Find where the given text appears and provide that cell's center as (x, y) coordinate. 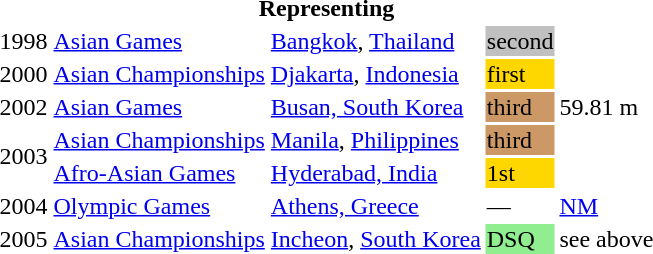
1st (520, 173)
Manila, Philippines (376, 140)
DSQ (520, 239)
Afro-Asian Games (159, 173)
Athens, Greece (376, 206)
second (520, 41)
— (520, 206)
Incheon, South Korea (376, 239)
Bangkok, Thailand (376, 41)
Busan, South Korea (376, 107)
Hyderabad, India (376, 173)
first (520, 74)
Olympic Games (159, 206)
Djakarta, Indonesia (376, 74)
